Capture the cell that displays the provided text and extract its [x, y] central coordinate. 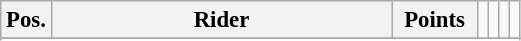
Rider [222, 20]
Points [435, 20]
Pos. [26, 20]
